Find where the given text appears and provide that cell's center as (X, Y) coordinate. 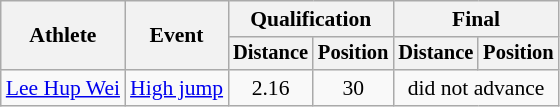
Qualification (310, 19)
Lee Hup Wei (63, 88)
30 (353, 88)
Event (176, 36)
did not advance (476, 88)
High jump (176, 88)
Final (476, 19)
Athlete (63, 36)
2.16 (270, 88)
